Extract the (x, y) coordinate from the center of the cell holding the provided text.  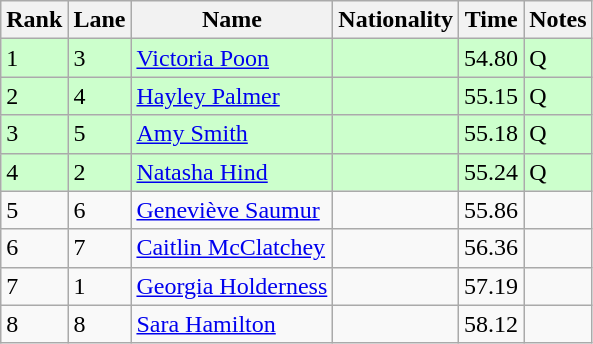
Amy Smith (232, 134)
55.18 (492, 134)
Rank (34, 20)
55.86 (492, 210)
Natasha Hind (232, 172)
Caitlin McClatchey (232, 248)
58.12 (492, 324)
Hayley Palmer (232, 96)
55.24 (492, 172)
Notes (558, 20)
54.80 (492, 58)
Georgia Holderness (232, 286)
Geneviève Saumur (232, 210)
Nationality (396, 20)
56.36 (492, 248)
Sara Hamilton (232, 324)
Time (492, 20)
55.15 (492, 96)
Lane (100, 20)
Name (232, 20)
Victoria Poon (232, 58)
57.19 (492, 286)
